Extract the [x, y] coordinate from the center of the cell holding the provided text.  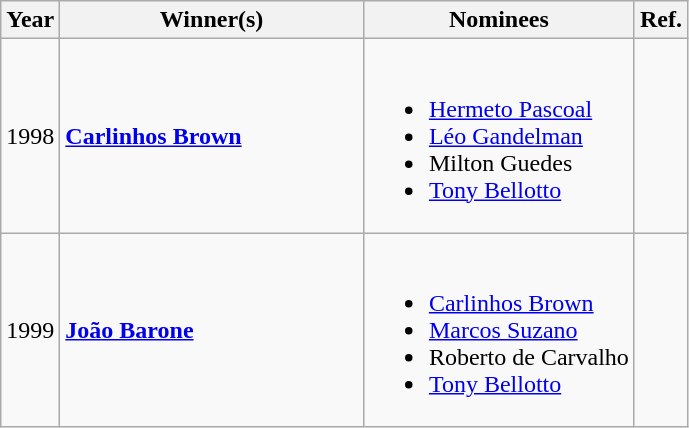
Ref. [660, 20]
Nominees [498, 20]
Year [30, 20]
1998 [30, 136]
Carlinhos Brown [212, 136]
Winner(s) [212, 20]
Hermeto PascoalLéo GandelmanMilton GuedesTony Bellotto [498, 136]
Carlinhos BrownMarcos SuzanoRoberto de CarvalhoTony Bellotto [498, 330]
1999 [30, 330]
João Barone [212, 330]
